Locate the cell with the specified text and output its [x, y] center coordinate. 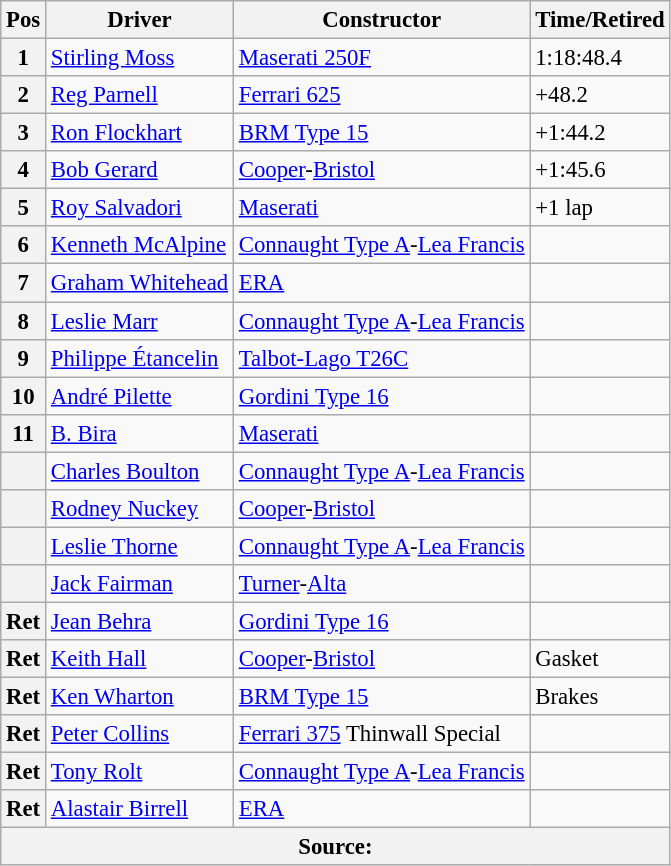
Ron Flockhart [140, 133]
Graham Whitehead [140, 283]
Talbot-Lago T26C [381, 358]
+1:44.2 [600, 133]
B. Bira [140, 433]
Pos [24, 20]
Rodney Nuckey [140, 509]
Philippe Étancelin [140, 358]
1 [24, 58]
Reg Parnell [140, 95]
3 [24, 133]
+1 lap [600, 208]
Brakes [600, 697]
Charles Boulton [140, 471]
Kenneth McAlpine [140, 245]
Jean Behra [140, 621]
10 [24, 396]
6 [24, 245]
Driver [140, 20]
11 [24, 433]
Leslie Thorne [140, 546]
1:18:48.4 [600, 58]
Alastair Birrell [140, 809]
Peter Collins [140, 734]
Ferrari 625 [381, 95]
Time/Retired [600, 20]
8 [24, 321]
9 [24, 358]
Keith Hall [140, 659]
Jack Fairman [140, 584]
Gasket [600, 659]
+1:45.6 [600, 170]
Ferrari 375 Thinwall Special [381, 734]
Maserati 250F [381, 58]
Ken Wharton [140, 697]
Roy Salvadori [140, 208]
7 [24, 283]
Source: [336, 847]
4 [24, 170]
2 [24, 95]
5 [24, 208]
André Pilette [140, 396]
Bob Gerard [140, 170]
Tony Rolt [140, 772]
Turner-Alta [381, 584]
Stirling Moss [140, 58]
Constructor [381, 20]
Leslie Marr [140, 321]
+48.2 [600, 95]
